Return (X, Y) of the center of cell containing provided text 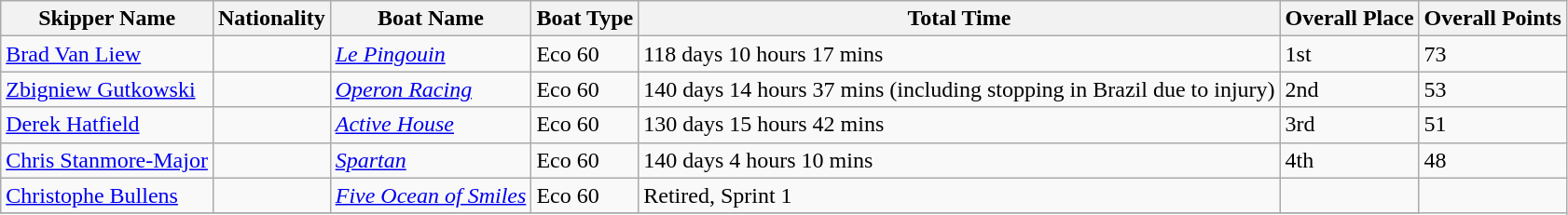
Christophe Bullens (107, 195)
Total Time (959, 19)
Brad Van Liew (107, 54)
Le Pingouin (431, 54)
Boat Type (585, 19)
Retired, Sprint 1 (959, 195)
Chris Stanmore-Major (107, 160)
53 (1492, 89)
Five Ocean of Smiles (431, 195)
73 (1492, 54)
Operon Racing (431, 89)
2nd (1350, 89)
48 (1492, 160)
130 days 15 hours 42 mins (959, 125)
Overall Points (1492, 19)
118 days 10 hours 17 mins (959, 54)
Derek Hatfield (107, 125)
Nationality (271, 19)
Zbigniew Gutkowski (107, 89)
Skipper Name (107, 19)
4th (1350, 160)
Boat Name (431, 19)
3rd (1350, 125)
140 days 14 hours 37 mins (including stopping in Brazil due to injury) (959, 89)
Spartan (431, 160)
1st (1350, 54)
Active House (431, 125)
51 (1492, 125)
140 days 4 hours 10 mins (959, 160)
Overall Place (1350, 19)
